Scan for the cell matching the given text and deliver its (x, y) coordinate at center. 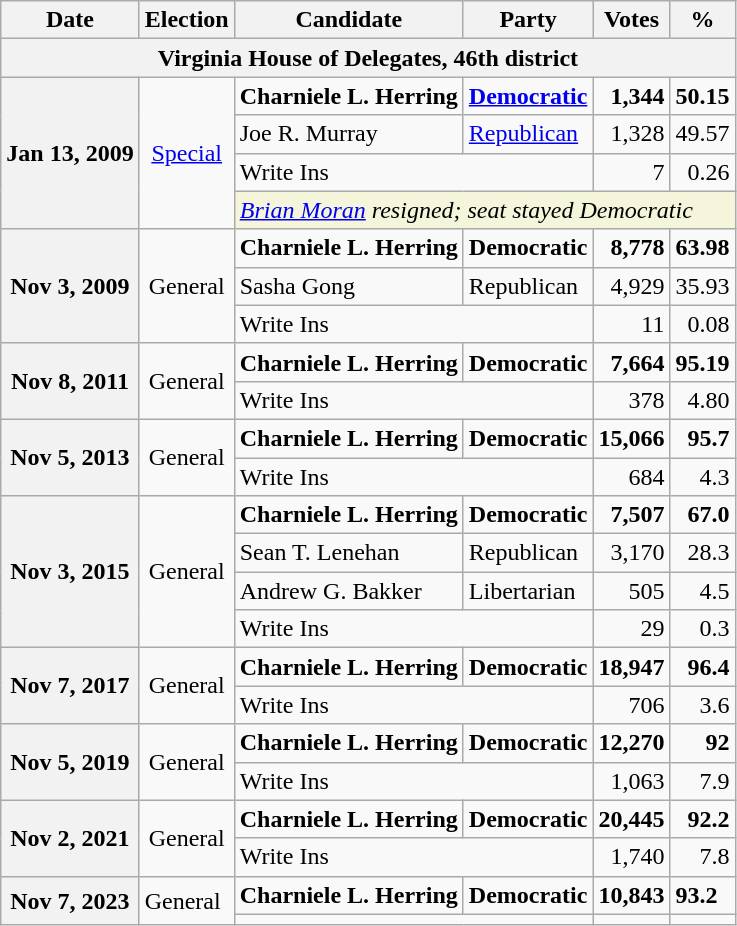
0.26 (702, 172)
Special (186, 153)
Nov 8, 2011 (70, 381)
Sasha Gong (348, 286)
Nov 7, 2017 (70, 686)
18,947 (632, 667)
7,664 (632, 362)
20,445 (632, 819)
7,507 (632, 515)
Votes (632, 20)
7 (632, 172)
92 (702, 743)
Date (70, 20)
4.80 (702, 400)
1,063 (632, 781)
0.3 (702, 629)
Nov 3, 2015 (70, 572)
1,344 (632, 96)
96.4 (702, 667)
Nov 5, 2013 (70, 457)
Nov 2, 2021 (70, 838)
35.93 (702, 286)
11 (632, 324)
378 (632, 400)
49.57 (702, 134)
15,066 (632, 438)
1,740 (632, 857)
Virginia House of Delegates, 46th district (368, 58)
Nov 5, 2019 (70, 762)
Election (186, 20)
Party (528, 20)
Candidate (348, 20)
Nov 3, 2009 (70, 286)
Joe R. Murray (348, 134)
7.8 (702, 857)
3,170 (632, 553)
63.98 (702, 248)
Jan 13, 2009 (70, 153)
95.7 (702, 438)
Nov 7, 2023 (70, 900)
Andrew G. Bakker (348, 591)
4.5 (702, 591)
95.19 (702, 362)
505 (632, 591)
684 (632, 477)
706 (632, 705)
92.2 (702, 819)
67.0 (702, 515)
7.9 (702, 781)
50.15 (702, 96)
93.2 (702, 895)
4.3 (702, 477)
4,929 (632, 286)
8,778 (632, 248)
Brian Moran resigned; seat stayed Democratic (484, 210)
0.08 (702, 324)
10,843 (632, 895)
Sean T. Lenehan (348, 553)
28.3 (702, 553)
29 (632, 629)
1,328 (632, 134)
12,270 (632, 743)
Libertarian (528, 591)
% (702, 20)
3.6 (702, 705)
